Identify which cell holds the provided text, then report its (X, Y) central coordinate. 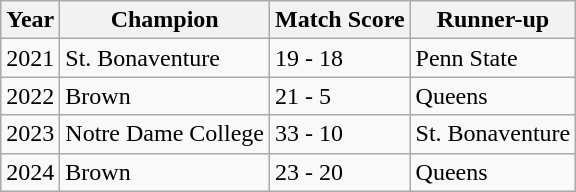
Year (30, 20)
Notre Dame College (165, 134)
Runner-up (493, 20)
2022 (30, 96)
23 - 20 (340, 172)
Penn State (493, 58)
33 - 10 (340, 134)
19 - 18 (340, 58)
Match Score (340, 20)
2021 (30, 58)
2023 (30, 134)
21 - 5 (340, 96)
2024 (30, 172)
Champion (165, 20)
